From the cell containing the given text, extract its center point as (X, Y) coordinate. 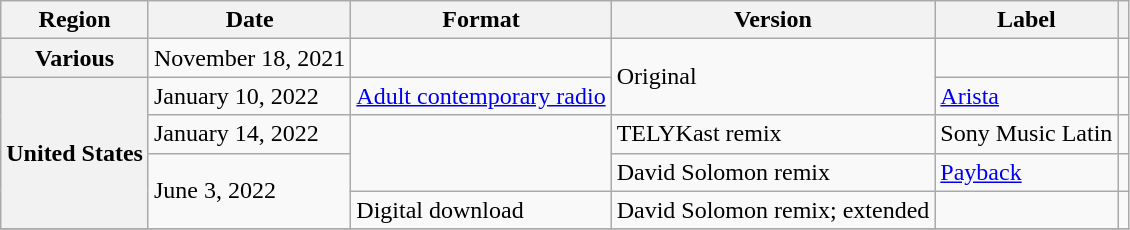
TELYKast remix (773, 134)
January 14, 2022 (249, 134)
Label (1026, 20)
Region (75, 20)
Digital download (481, 210)
June 3, 2022 (249, 191)
Various (75, 58)
Date (249, 20)
Payback (1026, 172)
November 18, 2021 (249, 58)
Original (773, 77)
United States (75, 153)
Sony Music Latin (1026, 134)
January 10, 2022 (249, 96)
David Solomon remix; extended (773, 210)
Adult contemporary radio (481, 96)
David Solomon remix (773, 172)
Format (481, 20)
Arista (1026, 96)
Version (773, 20)
